Return [x, y] of the center of cell containing provided text 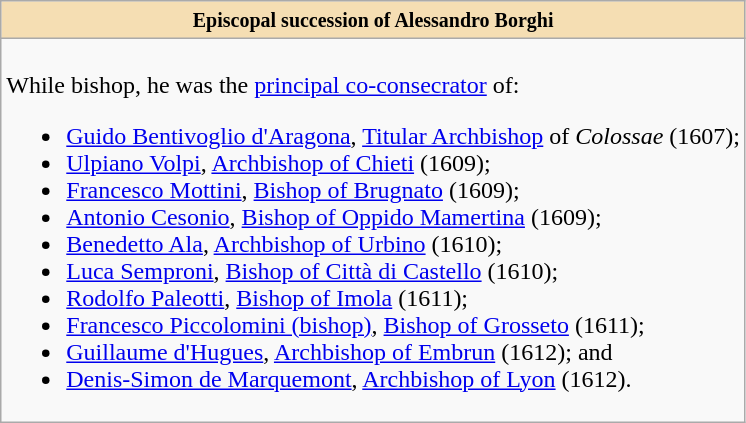
Episcopal succession of Alessandro Borghi [374, 20]
